For the text-containing cell, return its midpoint in [x, y] coordinate format. 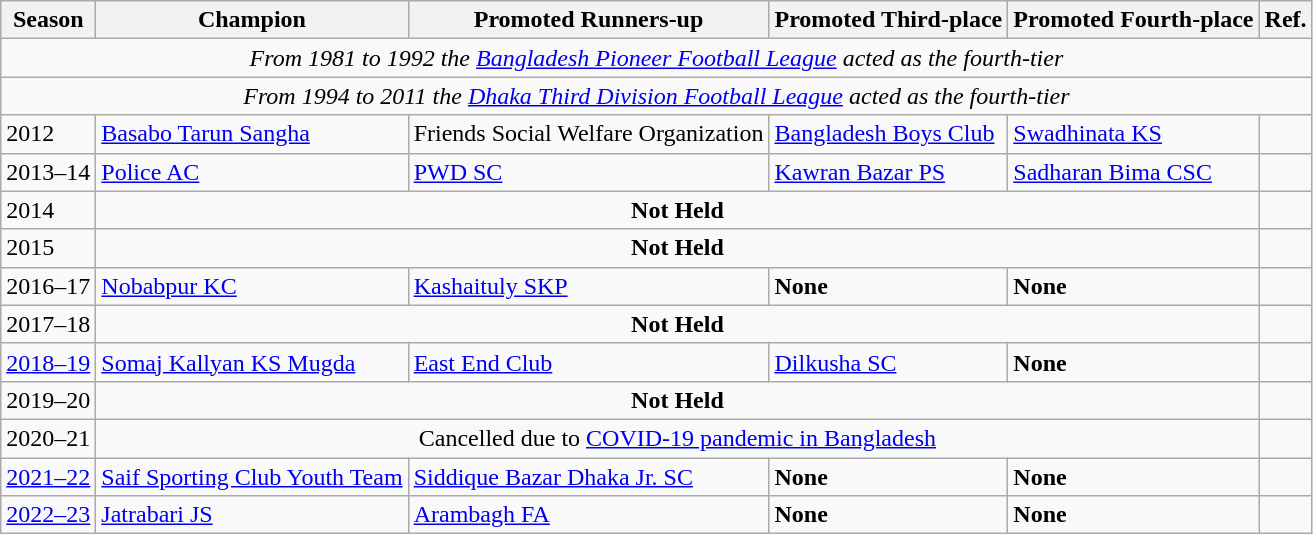
Saif Sporting Club Youth Team [252, 477]
Basabo Tarun Sangha [252, 134]
Kawran Bazar PS [888, 172]
2013–14 [48, 172]
Friends Social Welfare Organization [588, 134]
Promoted Third-place [888, 20]
2018–19 [48, 362]
Season [48, 20]
Somaj Kallyan KS Mugda [252, 362]
From 1981 to 1992 the Bangladesh Pioneer Football League acted as the fourth-tier [656, 58]
2021–22 [48, 477]
Nobabpur KC [252, 286]
2012 [48, 134]
Cancelled due to COVID-19 pandemic in Bangladesh [678, 438]
2017–18 [48, 324]
Jatrabari JS [252, 515]
Swadhinata KS [1134, 134]
Sadharan Bima CSC [1134, 172]
2014 [48, 210]
Ref. [1286, 20]
Siddique Bazar Dhaka Jr. SC [588, 477]
Kashaituly SKP [588, 286]
East End Club [588, 362]
2020–21 [48, 438]
2019–20 [48, 400]
Bangladesh Boys Club [888, 134]
Promoted Fourth-place [1134, 20]
Arambagh FA [588, 515]
Dilkusha SC [888, 362]
PWD SC [588, 172]
2022–23 [48, 515]
Promoted Runners-up [588, 20]
Police AC [252, 172]
2015 [48, 248]
Champion [252, 20]
2016–17 [48, 286]
From 1994 to 2011 the Dhaka Third Division Football League acted as the fourth-tier [656, 96]
